Return [X, Y] of the center of cell containing provided text 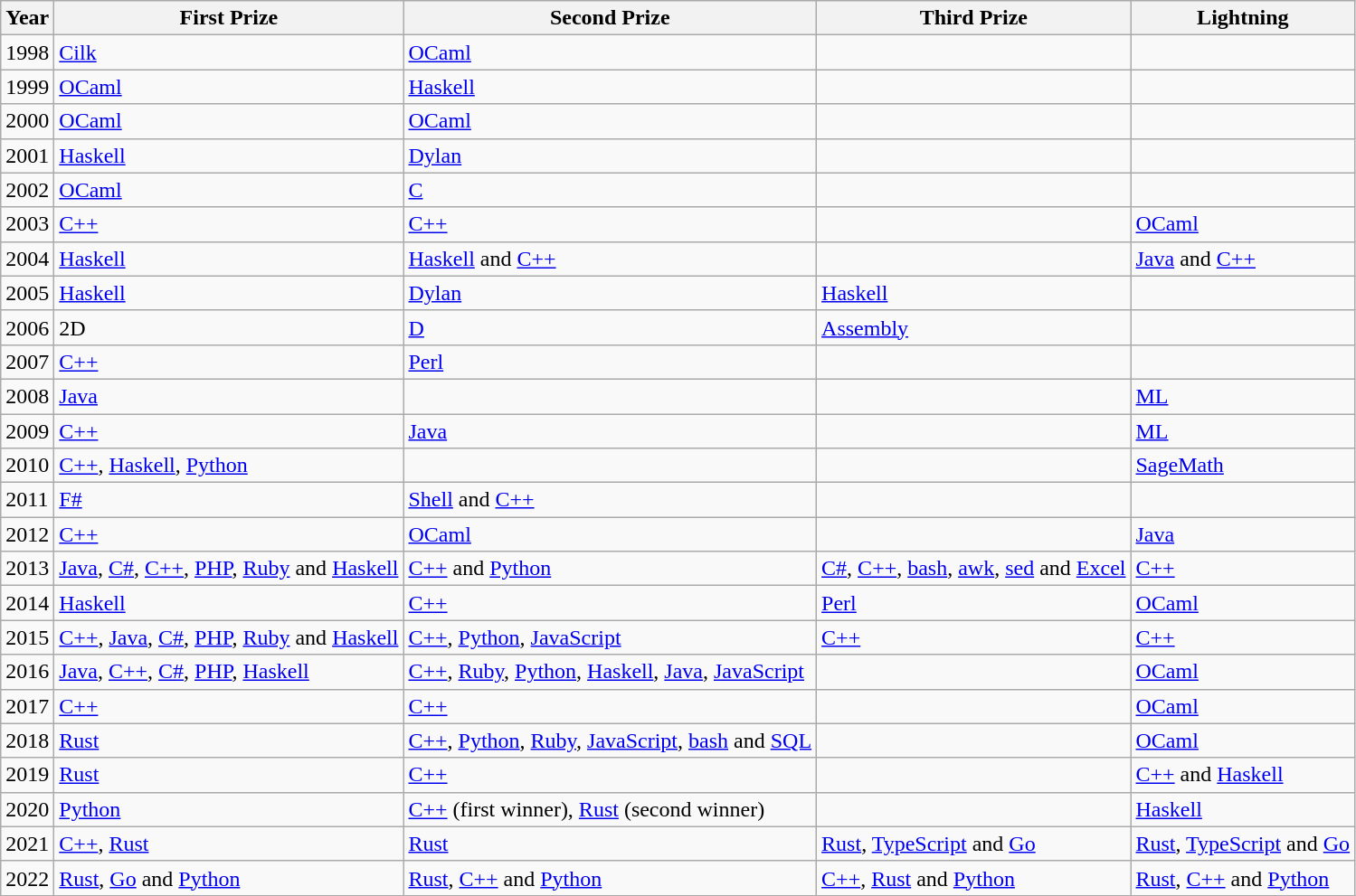
C++, Rust and Python [973, 878]
1998 [27, 52]
C#, C++, bash, awk, sed and Excel [973, 569]
First Prize [229, 18]
2010 [27, 466]
Java, C#, C++, PHP, Ruby and Haskell [229, 569]
2003 [27, 224]
C++, Rust [229, 844]
C++ and Haskell [1243, 775]
2017 [27, 706]
Shell and C++ [610, 500]
C++, Python, Ruby, JavaScript, bash and SQL [610, 740]
2016 [27, 672]
2000 [27, 121]
2022 [27, 878]
2020 [27, 809]
2006 [27, 327]
Third Prize [973, 18]
F# [229, 500]
Haskell and C++ [610, 259]
Python [229, 809]
C [610, 190]
2007 [27, 362]
2008 [27, 396]
Java, C++, C#, PHP, Haskell [229, 672]
Java and C++ [1243, 259]
2015 [27, 637]
1999 [27, 87]
C++, Java, C#, PHP, Ruby and Haskell [229, 637]
C++, Haskell, Python [229, 466]
Cilk [229, 52]
2001 [27, 156]
2014 [27, 603]
2012 [27, 534]
2009 [27, 431]
C++, Ruby, Python, Haskell, Java, JavaScript [610, 672]
C++ and Python [610, 569]
2019 [27, 775]
2021 [27, 844]
2002 [27, 190]
SageMath [1243, 466]
2011 [27, 500]
D [610, 327]
Second Prize [610, 18]
Lightning [1243, 18]
Assembly [973, 327]
Rust, Go and Python [229, 878]
Year [27, 18]
C++ (first winner), Rust (second winner) [610, 809]
2013 [27, 569]
2018 [27, 740]
2D [229, 327]
2005 [27, 293]
C++, Python, JavaScript [610, 637]
2004 [27, 259]
